Search for the cell housing the specified text and yield its [X, Y] center coordinate. 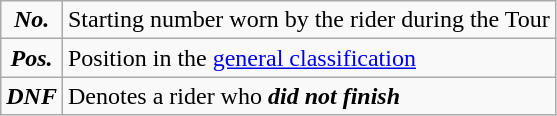
Pos. [32, 58]
No. [32, 20]
Denotes a rider who did not finish [308, 96]
Starting number worn by the rider during the Tour [308, 20]
Position in the general classification [308, 58]
DNF [32, 96]
